Identify which cell holds the provided text, then report its [X, Y] central coordinate. 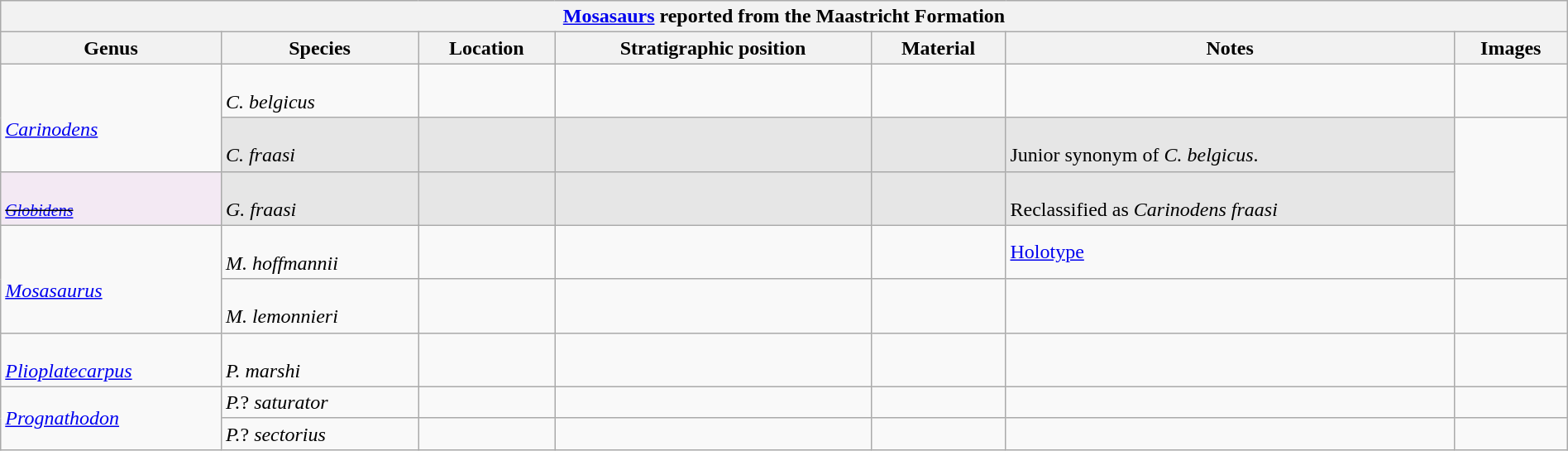
P.? saturator [319, 402]
Species [319, 48]
Location [486, 48]
Plioplatecarpus [111, 359]
Stratigraphic position [713, 48]
C. fraasi [319, 144]
Mosasaurs reported from the Maastricht Formation [784, 17]
P.? sectorius [319, 434]
G. fraasi [319, 199]
Images [1510, 48]
Carinodens [111, 118]
Reclassified as Carinodens fraasi [1230, 199]
Junior synonym of C. belgicus. [1230, 144]
C. belgicus [319, 91]
Notes [1230, 48]
Globidens [111, 199]
P. marshi [319, 359]
Genus [111, 48]
Prognathodon [111, 418]
M. lemonnieri [319, 306]
Mosasaurus [111, 279]
Holotype [1230, 252]
Material [938, 48]
M. hoffmannii [319, 252]
